Return the [X, Y] coordinate for the center point of the cell that contains the specified text.  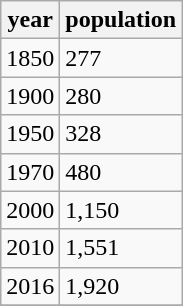
1970 [30, 172]
277 [121, 58]
1950 [30, 134]
1900 [30, 96]
1,150 [121, 210]
year [30, 20]
280 [121, 96]
1,551 [121, 248]
2016 [30, 286]
2000 [30, 210]
480 [121, 172]
1,920 [121, 286]
population [121, 20]
1850 [30, 58]
2010 [30, 248]
328 [121, 134]
